Return [X, Y] of the center of cell containing provided text 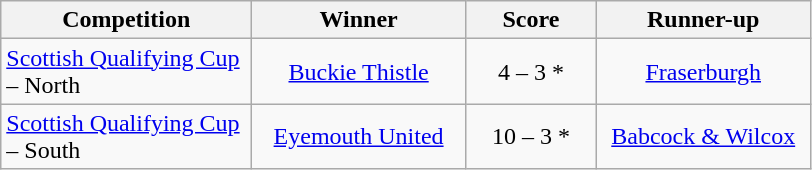
Eyemouth United [359, 136]
Scottish Qualifying Cup – South [126, 136]
10 – 3 * [530, 136]
Buckie Thistle [359, 72]
Competition [126, 20]
Fraserburgh [703, 72]
Babcock & Wilcox [703, 136]
4 – 3 * [530, 72]
Winner [359, 20]
Score [530, 20]
Runner-up [703, 20]
Scottish Qualifying Cup – North [126, 72]
